Pinpoint the cell where the given text exists, returning its [x, y] midpoint coordinate. 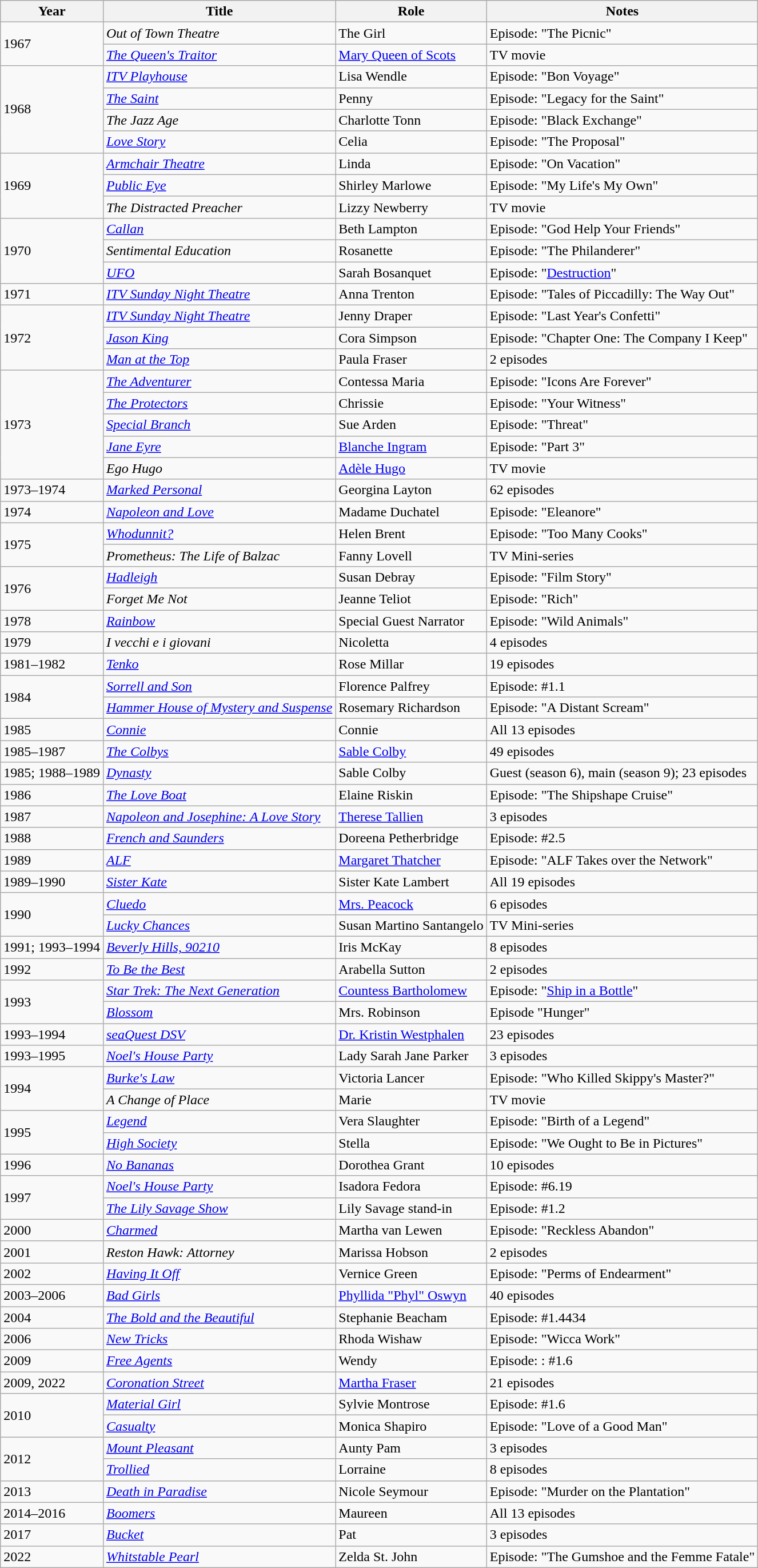
Episode: #6.19 [622, 1187]
Blanche Ingram [411, 447]
Episode: "Love of a Good Man" [622, 1426]
Jason King [219, 338]
Sentimental Education [219, 250]
Chrissie [411, 403]
Charmed [219, 1230]
Free Agents [219, 1361]
Episode: "On Vacation" [622, 164]
Episode: "Too Many Cooks" [622, 534]
Having It Off [219, 1273]
Hammer House of Mystery and Suspense [219, 708]
Episode: "The Proposal" [622, 142]
The Distracted Preacher [219, 207]
Anna Trenton [411, 295]
Sister Kate Lambert [411, 882]
2017 [52, 1535]
Episode: "My Life's My Own" [622, 185]
1974 [52, 512]
Episode: "Tales of Piccadilly: The Way Out" [622, 295]
Episode: #1.2 [622, 1208]
Notes [622, 11]
Episode: #2.5 [622, 838]
Lily Savage stand-in [411, 1208]
Adèle Hugo [411, 468]
Cluedo [219, 904]
Public Eye [219, 185]
1976 [52, 588]
The Queen's Traitor [219, 55]
1985–1987 [52, 751]
Boomers [219, 1513]
Trollied [219, 1470]
1973 [52, 425]
Mrs. Robinson [411, 1013]
Episode: #1.6 [622, 1404]
1990 [52, 914]
Episode: "Film Story" [622, 577]
Rainbow [219, 620]
Stella [411, 1143]
Special Branch [219, 425]
Sue Arden [411, 425]
Marissa Hobson [411, 1252]
2013 [52, 1491]
Iris McKay [411, 947]
Celia [411, 142]
2003–2006 [52, 1295]
All 19 episodes [622, 882]
23 episodes [622, 1034]
Episode: "Eleanore" [622, 512]
Whodunnit? [219, 534]
Margaret Thatcher [411, 860]
1997 [52, 1197]
Reston Hawk: Attorney [219, 1252]
Wendy [411, 1361]
Rosemary Richardson [411, 708]
1985; 1988–1989 [52, 773]
Sylvie Montrose [411, 1404]
62 episodes [622, 490]
Hadleigh [219, 577]
Penny [411, 98]
Episode: "Birth of a Legend" [622, 1121]
Episode: "We Ought to Be in Pictures" [622, 1143]
2009, 2022 [52, 1383]
Episode: "Destruction" [622, 273]
Paula Fraser [411, 360]
49 episodes [622, 751]
Rosanette [411, 250]
Vernice Green [411, 1273]
To Be the Best [219, 969]
The Adventurer [219, 381]
Jeanne Teliot [411, 599]
Bucket [219, 1535]
1995 [52, 1132]
1989 [52, 860]
Episode: "Icons Are Forever" [622, 381]
1994 [52, 1089]
Nicoletta [411, 643]
Countess Bartholomew [411, 991]
1996 [52, 1165]
Lucky Chances [219, 925]
Episode: "Chapter One: The Company I Keep" [622, 338]
Title [219, 11]
Stephanie Beacham [411, 1317]
Episode: "Legacy for the Saint" [622, 98]
Episode: "Ship in a Bottle" [622, 991]
Episode "Hunger" [622, 1013]
Love Story [219, 142]
1972 [52, 338]
Episode: "The Picnic" [622, 33]
New Tricks [219, 1339]
Lisa Wendle [411, 77]
Episode: #1.1 [622, 686]
Susan Martino Santangelo [411, 925]
Napoleon and Love [219, 512]
Whitstable Pearl [219, 1557]
2002 [52, 1273]
Callan [219, 229]
Out of Town Theatre [219, 33]
Marie [411, 1100]
Episode: "A Distant Scream" [622, 708]
1971 [52, 295]
1967 [52, 44]
High Society [219, 1143]
1981–1982 [52, 664]
Episode: "Wicca Work" [622, 1339]
Arabella Sutton [411, 969]
Tenko [219, 664]
Episode: : #1.6 [622, 1361]
Role [411, 11]
Episode: "Perms of Endearment" [622, 1273]
1993–1994 [52, 1034]
Legend [219, 1121]
No Bananas [219, 1165]
I vecchi e i giovani [219, 643]
Sarah Bosanquet [411, 273]
1987 [52, 817]
Burke's Law [219, 1078]
The Love Boat [219, 795]
Susan Debray [411, 577]
Vera Slaughter [411, 1121]
The Lily Savage Show [219, 1208]
Rhoda Wishaw [411, 1339]
The Bold and the Beautiful [219, 1317]
Dr. Kristin Westphalen [411, 1034]
19 episodes [622, 664]
Helen Brent [411, 534]
UFO [219, 273]
1975 [52, 544]
French and Saunders [219, 838]
Episode: "The Gumshoe and the Femme Fatale" [622, 1557]
Episode: "ALF Takes over the Network" [622, 860]
Coronation Street [219, 1383]
Star Trek: The Next Generation [219, 991]
1979 [52, 643]
Napoleon and Josephine: A Love Story [219, 817]
Episode: "Bon Voyage" [622, 77]
1993–1995 [52, 1056]
Martha van Lewen [411, 1230]
2010 [52, 1415]
1984 [52, 697]
Episode: "Reckless Abandon" [622, 1230]
Marked Personal [219, 490]
Isadora Fedora [411, 1187]
Victoria Lancer [411, 1078]
Doreena Petherbridge [411, 838]
seaQuest DSV [219, 1034]
1993 [52, 1002]
Contessa Maria [411, 381]
Casualty [219, 1426]
Dynasty [219, 773]
2012 [52, 1459]
Madame Duchatel [411, 512]
1991; 1993–1994 [52, 947]
2014–2016 [52, 1513]
Episode: "Threat" [622, 425]
Therese Tallien [411, 817]
2006 [52, 1339]
1978 [52, 620]
Maureen [411, 1513]
Episode: "Murder on the Plantation" [622, 1491]
ALF [219, 860]
Pat [411, 1535]
Nicole Seymour [411, 1491]
Episode: "Part 3" [622, 447]
Monica Shapiro [411, 1426]
Year [52, 11]
2001 [52, 1252]
Episode: "God Help Your Friends" [622, 229]
Beverly Hills, 90210 [219, 947]
Episode: "Last Year's Confetti" [622, 316]
2022 [52, 1557]
40 episodes [622, 1295]
2009 [52, 1361]
1973–1974 [52, 490]
Cora Simpson [411, 338]
2004 [52, 1317]
Jane Eyre [219, 447]
A Change of Place [219, 1100]
1986 [52, 795]
1992 [52, 969]
21 episodes [622, 1383]
Lizzy Newberry [411, 207]
Episode: "The Philanderer" [622, 250]
Guest (season 6), main (season 9); 23 episodes [622, 773]
Episode: #1.4434 [622, 1317]
Elaine Riskin [411, 795]
Death in Paradise [219, 1491]
Dorothea Grant [411, 1165]
Jenny Draper [411, 316]
The Colbys [219, 751]
Sorrell and Son [219, 686]
Lorraine [411, 1470]
Ego Hugo [219, 468]
1970 [52, 250]
2000 [52, 1230]
Zelda St. John [411, 1557]
Episode: "Who Killed Skippy's Master?" [622, 1078]
The Jazz Age [219, 120]
Linda [411, 164]
The Girl [411, 33]
Armchair Theatre [219, 164]
Lady Sarah Jane Parker [411, 1056]
Aunty Pam [411, 1448]
1985 [52, 730]
Forget Me Not [219, 599]
6 episodes [622, 904]
Episode: "Black Exchange" [622, 120]
1989–1990 [52, 882]
Florence Palfrey [411, 686]
Sister Kate [219, 882]
Blossom [219, 1013]
Georgina Layton [411, 490]
Shirley Marlowe [411, 185]
1988 [52, 838]
Special Guest Narrator [411, 620]
1968 [52, 109]
Episode: "The Shipshape Cruise" [622, 795]
Mrs. Peacock [411, 904]
Episode: "Wild Animals" [622, 620]
Mount Pleasant [219, 1448]
Bad Girls [219, 1295]
The Protectors [219, 403]
The Saint [219, 98]
Prometheus: The Life of Balzac [219, 555]
Beth Lampton [411, 229]
Episode: "Rich" [622, 599]
Episode: "Your Witness" [622, 403]
ITV Playhouse [219, 77]
4 episodes [622, 643]
Fanny Lovell [411, 555]
Mary Queen of Scots [411, 55]
Phyllida "Phyl" Oswyn [411, 1295]
Charlotte Tonn [411, 120]
Man at the Top [219, 360]
Rose Millar [411, 664]
Martha Fraser [411, 1383]
Material Girl [219, 1404]
10 episodes [622, 1165]
1969 [52, 185]
